Locate the cell with the specified text and output its (x, y) center coordinate. 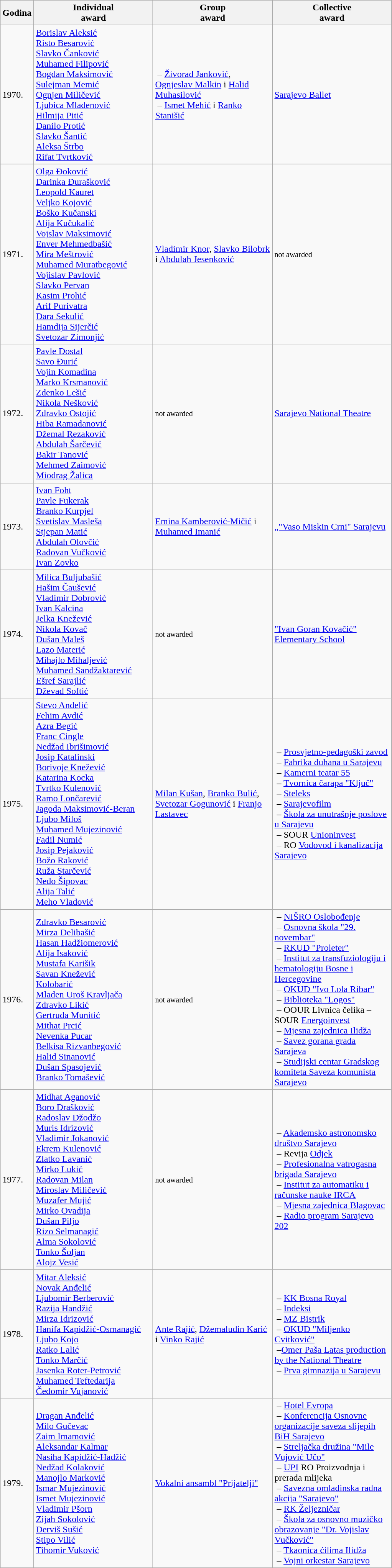
Ivan FohtPavle FukerakBranko KurpjelSvetislav MaslešaStjepan MatićAbdulah OlovčićRadovan VučkovićIvan Zovko (94, 526)
1971. (17, 254)
1976. (17, 999)
1978. (17, 1333)
Groupaward (212, 13)
„"Vaso Miskin Crni" Sarajevu (332, 526)
1977. (17, 1179)
Vokalni ansambl "Prijatelji" (212, 1483)
Sarajevo National Theatre (332, 413)
"Ivan Goran Kovačić" Elementary School (332, 634)
Individualaward (94, 13)
Emina Kamberović-Mičić i Muhamed Imanić (212, 526)
Collectiveaward (332, 13)
1979. (17, 1483)
– KK Bosna Royal – Indeksi – MZ Bistrik – OKUD "Miljenko Cvitković" –Omer Paša Latas production by the National Theatre – Prva gimnazija u Sarajevu (332, 1333)
Sarajevo Ballet (332, 95)
Milan Kušan, Branko Bulić, Svetozar Gogunović i Franjo Lastavec (212, 804)
1970. (17, 95)
1972. (17, 413)
– Živorad Janković, Ognjeslav Malkin i Halid Muhasilović – Ismet Mehić i Ranko Stanišić (212, 95)
Godina (17, 13)
Vladimir Knor, Slavko Bilobrk i Abdulah Jesenković (212, 254)
1973. (17, 526)
Ante Rajić, Džemaludin Karić i Vinko Rajić (212, 1333)
1974. (17, 634)
1975. (17, 804)
